Identify which cell holds the provided text, then report its [X, Y] central coordinate. 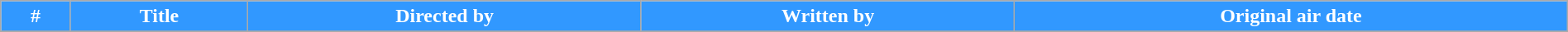
Original air date [1292, 16]
Written by [827, 16]
# [36, 16]
Directed by [445, 16]
Title [159, 16]
